Return [X, Y] of the center of cell containing provided text 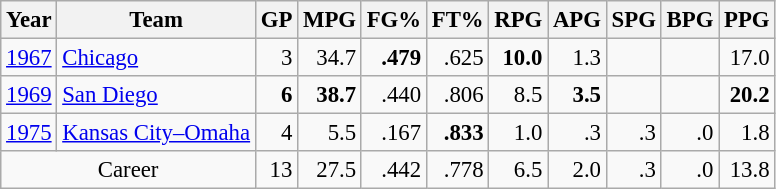
.625 [458, 58]
3 [276, 58]
Team [156, 20]
2.0 [578, 170]
8.5 [518, 95]
.440 [394, 95]
5.5 [330, 133]
APG [578, 20]
Chicago [156, 58]
Year [29, 20]
.479 [394, 58]
10.0 [518, 58]
FG% [394, 20]
1967 [29, 58]
1969 [29, 95]
27.5 [330, 170]
17.0 [747, 58]
MPG [330, 20]
13.8 [747, 170]
.833 [458, 133]
13 [276, 170]
Career [128, 170]
GP [276, 20]
RPG [518, 20]
1.0 [518, 133]
PPG [747, 20]
San Diego [156, 95]
3.5 [578, 95]
6.5 [518, 170]
.778 [458, 170]
1.3 [578, 58]
.442 [394, 170]
4 [276, 133]
FT% [458, 20]
6 [276, 95]
1975 [29, 133]
.167 [394, 133]
38.7 [330, 95]
SPG [634, 20]
Kansas City–Omaha [156, 133]
.806 [458, 95]
1.8 [747, 133]
20.2 [747, 95]
34.7 [330, 58]
BPG [690, 20]
